Detect which cell encompasses the target text, then output its [x, y] center coordinate. 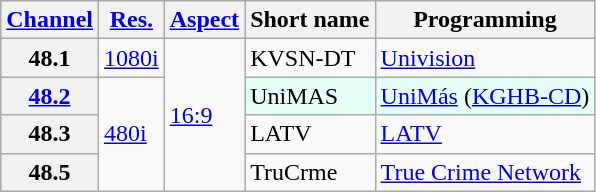
TruCrme [310, 172]
Univision [485, 58]
Programming [485, 20]
Res. [132, 20]
UniMAS [310, 96]
True Crime Network [485, 172]
KVSN-DT [310, 58]
1080i [132, 58]
16:9 [204, 115]
Channel [50, 20]
Short name [310, 20]
UniMás (KGHB-CD) [485, 96]
480i [132, 134]
Aspect [204, 20]
48.1 [50, 58]
48.3 [50, 134]
48.2 [50, 96]
48.5 [50, 172]
